From the cell containing the given text, extract its center point as [X, Y] coordinate. 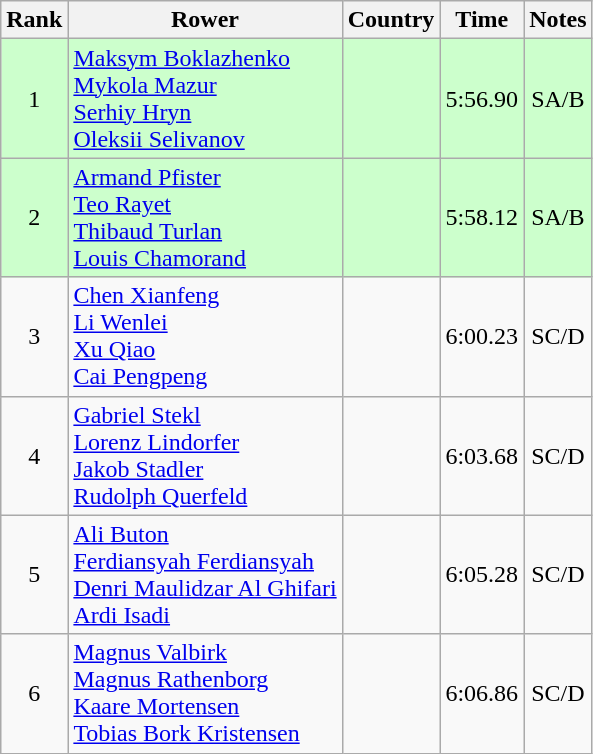
6 [34, 694]
Country [391, 20]
Armand PfisterTeo RayetThibaud TurlanLouis Chamorand [205, 218]
5:58.12 [482, 218]
Ali ButonFerdiansyah FerdiansyahDenri Maulidzar Al GhifariArdi Isadi [205, 574]
5 [34, 574]
4 [34, 456]
Rank [34, 20]
Rower [205, 20]
Notes [558, 20]
3 [34, 336]
6:03.68 [482, 456]
Time [482, 20]
6:05.28 [482, 574]
Maksym BoklazhenkoMykola MazurSerhiy HrynOleksii Selivanov [205, 98]
1 [34, 98]
Gabriel SteklLorenz LindorferJakob StadlerRudolph Querfeld [205, 456]
6:06.86 [482, 694]
Chen XianfengLi WenleiXu QiaoCai Pengpeng [205, 336]
6:00.23 [482, 336]
Magnus ValbirkMagnus RathenborgKaare MortensenTobias Bork Kristensen [205, 694]
2 [34, 218]
5:56.90 [482, 98]
